Capture the cell that displays the provided text and extract its (x, y) central coordinate. 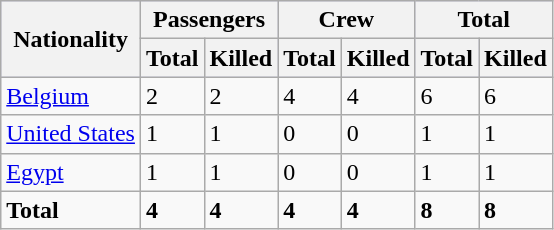
Belgium (71, 96)
Egypt (71, 172)
United States (71, 134)
Passengers (208, 20)
Nationality (71, 39)
Crew (346, 20)
